Capture the cell that displays the provided text and extract its [X, Y] central coordinate. 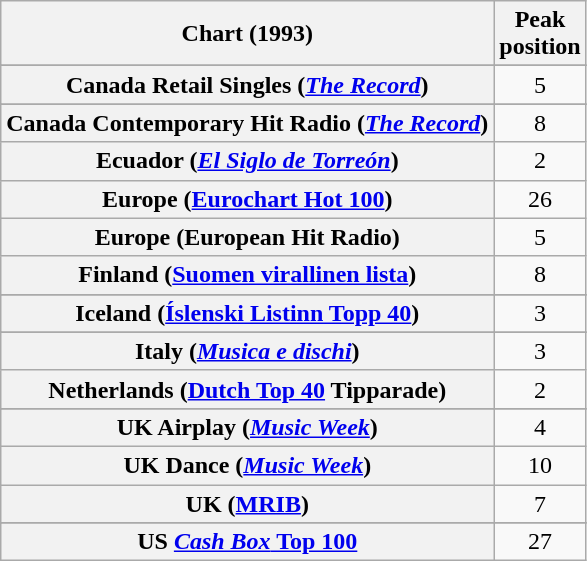
UK (MRIB) [248, 503]
7 [540, 503]
26 [540, 199]
4 [540, 427]
Europe (European Hit Radio) [248, 237]
Iceland (Íslenski Listinn Topp 40) [248, 313]
Canada Contemporary Hit Radio (The Record) [248, 123]
10 [540, 465]
Peakposition [540, 34]
27 [540, 542]
Ecuador (El Siglo de Torreón) [248, 161]
Netherlands (Dutch Top 40 Tipparade) [248, 389]
US Cash Box Top 100 [248, 542]
UK Dance (Music Week) [248, 465]
Chart (1993) [248, 34]
Finland (Suomen virallinen lista) [248, 275]
Italy (Musica e dischi) [248, 351]
UK Airplay (Music Week) [248, 427]
Canada Retail Singles (The Record) [248, 85]
Europe (Eurochart Hot 100) [248, 199]
